Search for the cell housing the specified text and yield its [X, Y] center coordinate. 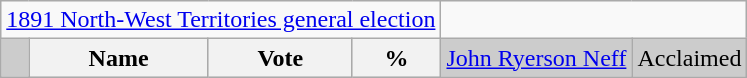
1891 North-West Territories general election [221, 20]
Name [119, 58]
% [396, 58]
Vote [280, 58]
John Ryerson Neff [536, 58]
Acclaimed [690, 58]
